From the cell containing the given text, extract its center point as (x, y) coordinate. 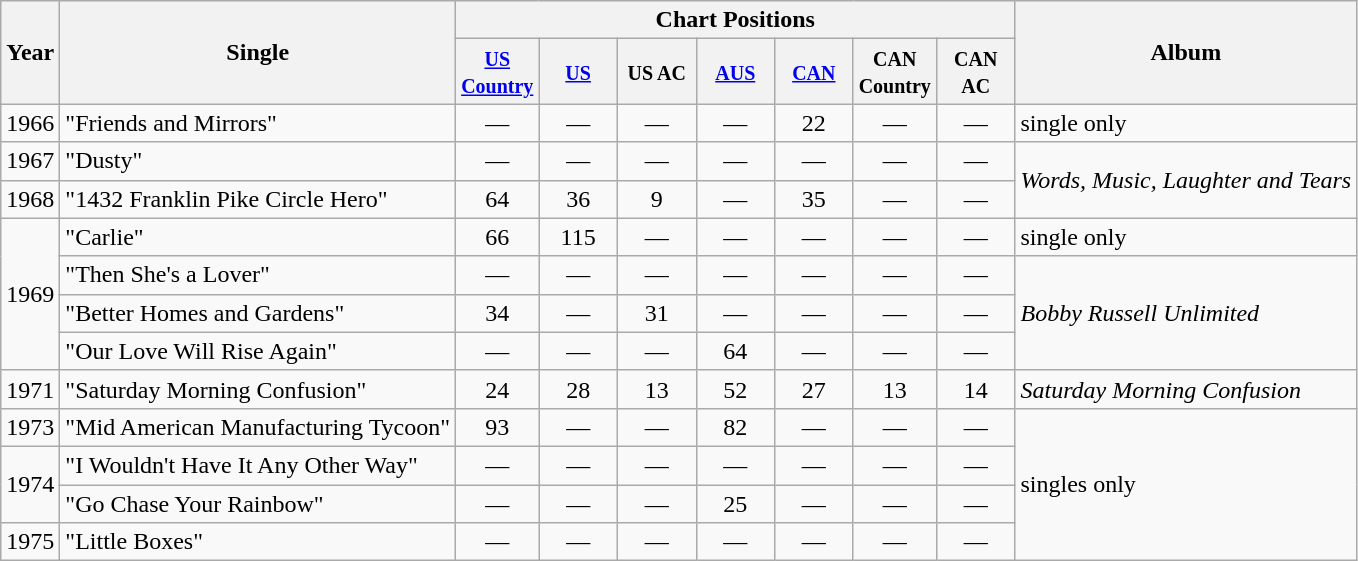
25 (736, 503)
1967 (30, 161)
"Better Homes and Gardens" (258, 313)
AUS (736, 72)
31 (656, 313)
US AC (656, 72)
1971 (30, 389)
93 (498, 427)
"Little Boxes" (258, 542)
66 (498, 237)
"Our Love Will Rise Again" (258, 351)
1968 (30, 199)
14 (976, 389)
Saturday Morning Confusion (1186, 389)
35 (814, 199)
28 (578, 389)
"Mid American Manufacturing Tycoon" (258, 427)
1974 (30, 484)
"Go Chase Your Rainbow" (258, 503)
34 (498, 313)
1966 (30, 123)
singles only (1186, 484)
24 (498, 389)
52 (736, 389)
"Saturday Morning Confusion" (258, 389)
9 (656, 199)
"Dusty" (258, 161)
1969 (30, 294)
Bobby Russell Unlimited (1186, 313)
US (578, 72)
1975 (30, 542)
CAN Country (894, 72)
82 (736, 427)
"1432 Franklin Pike Circle Hero" (258, 199)
1973 (30, 427)
Year (30, 52)
US Country (498, 72)
Single (258, 52)
"Then She's a Lover" (258, 275)
"I Wouldn't Have It Any Other Way" (258, 465)
CAN (814, 72)
Words, Music, Laughter and Tears (1186, 180)
27 (814, 389)
"Friends and Mirrors" (258, 123)
115 (578, 237)
"Carlie" (258, 237)
22 (814, 123)
Chart Positions (736, 20)
36 (578, 199)
CAN AC (976, 72)
Album (1186, 52)
